For the text-containing cell, return its midpoint in [X, Y] coordinate format. 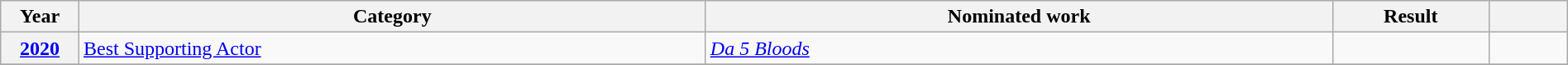
Category [392, 17]
Da 5 Bloods [1019, 48]
Year [40, 17]
2020 [40, 48]
Nominated work [1019, 17]
Result [1411, 17]
Best Supporting Actor [392, 48]
